From the cell containing the given text, extract its center point as (x, y) coordinate. 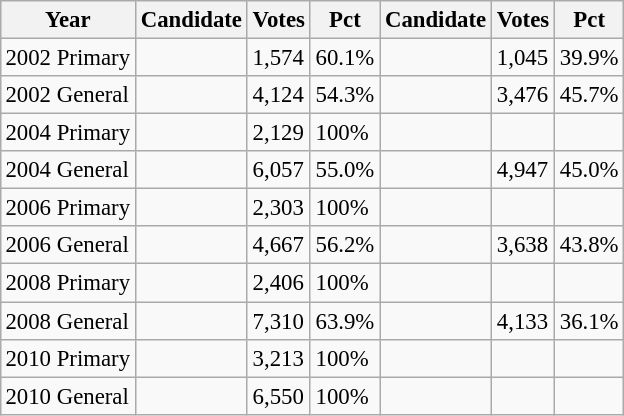
6,550 (278, 396)
4,947 (524, 170)
1,045 (524, 57)
2004 General (68, 170)
7,310 (278, 321)
2,303 (278, 208)
1,574 (278, 57)
4,667 (278, 245)
2004 Primary (68, 133)
54.3% (344, 95)
2006 Primary (68, 208)
55.0% (344, 170)
3,638 (524, 245)
45.0% (588, 170)
2006 General (68, 245)
45.7% (588, 95)
3,476 (524, 95)
3,213 (278, 358)
63.9% (344, 321)
Year (68, 20)
2008 General (68, 321)
36.1% (588, 321)
6,057 (278, 170)
2008 Primary (68, 283)
2,406 (278, 283)
2010 Primary (68, 358)
4,124 (278, 95)
4,133 (524, 321)
39.9% (588, 57)
60.1% (344, 57)
43.8% (588, 245)
56.2% (344, 245)
2002 General (68, 95)
2010 General (68, 396)
2002 Primary (68, 57)
2,129 (278, 133)
